Return [X, Y] of the center of cell containing provided text 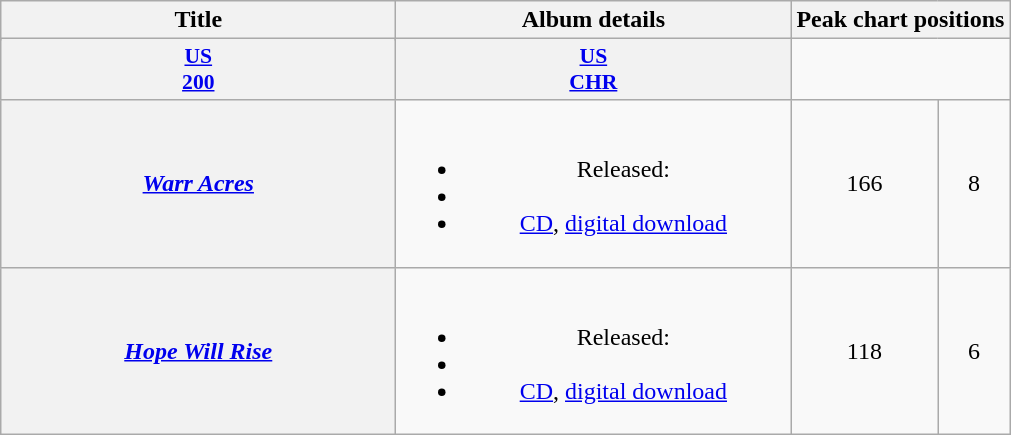
Album details [594, 20]
USCHR [594, 70]
US200 [198, 70]
166 [864, 184]
Peak chart positions [900, 20]
8 [974, 184]
6 [974, 350]
Hope Will Rise [198, 350]
Title [198, 20]
Warr Acres [198, 184]
118 [864, 350]
